From the cell containing the given text, extract its center point as (X, Y) coordinate. 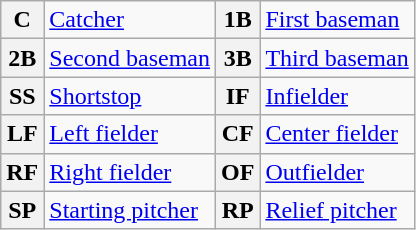
1B (237, 20)
Right fielder (130, 172)
RF (22, 172)
RP (237, 210)
First baseman (337, 20)
Left fielder (130, 134)
IF (237, 96)
CF (237, 134)
Second baseman (130, 58)
Center fielder (337, 134)
3B (237, 58)
Starting pitcher (130, 210)
Third baseman (337, 58)
Infielder (337, 96)
Shortstop (130, 96)
LF (22, 134)
Outfielder (337, 172)
C (22, 20)
Catcher (130, 20)
Relief pitcher (337, 210)
OF (237, 172)
2B (22, 58)
SS (22, 96)
SP (22, 210)
